Locate the cell with the specified text and output its (X, Y) center coordinate. 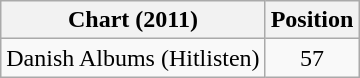
57 (312, 58)
Chart (2011) (133, 20)
Position (312, 20)
Danish Albums (Hitlisten) (133, 58)
